For the text-containing cell, return its midpoint in (X, Y) coordinate format. 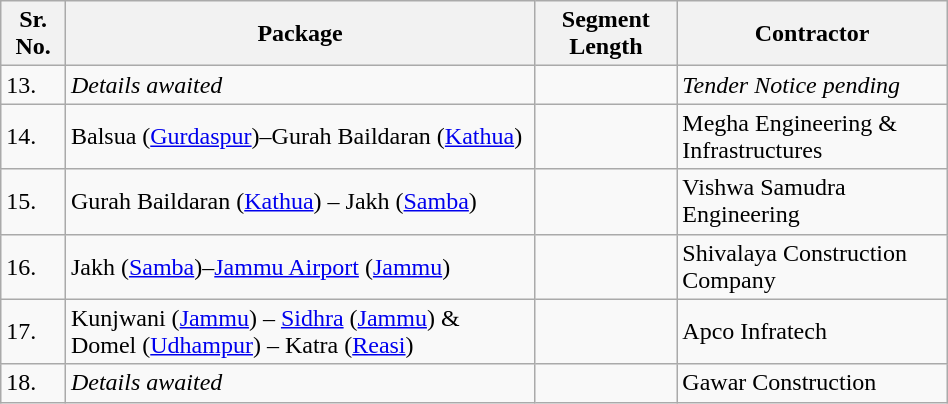
Megha Engineering & Infrastructures (812, 136)
Contractor (812, 34)
Kunjwani (Jammu) – Sidhra (Jammu) & Domel (Udhampur) – Katra (Reasi) (300, 332)
16. (34, 266)
Apco Infratech (812, 332)
14. (34, 136)
Balsua (Gurdaspur)–Gurah Baildaran (Kathua) (300, 136)
Vishwa Samudra Engineering (812, 202)
18. (34, 383)
Shivalaya Construction Company (812, 266)
Jakh (Samba)–Jammu Airport (Jammu) (300, 266)
Gurah Baildaran (Kathua) – Jakh (Samba) (300, 202)
17. (34, 332)
Gawar Construction (812, 383)
13. (34, 85)
15. (34, 202)
Sr. No. (34, 34)
Segment Length (606, 34)
Package (300, 34)
Tender Notice pending (812, 85)
